From the cell containing the given text, extract its center point as [X, Y] coordinate. 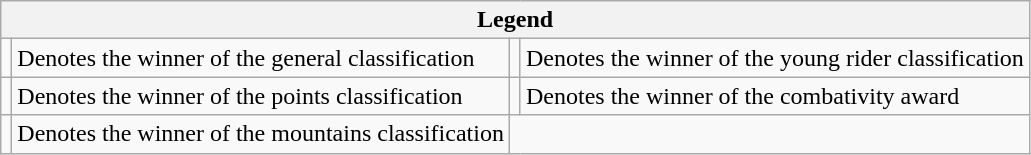
Denotes the winner of the general classification [261, 58]
Denotes the winner of the young rider classification [774, 58]
Denotes the winner of the mountains classification [261, 134]
Denotes the winner of the combativity award [774, 96]
Legend [516, 20]
Denotes the winner of the points classification [261, 96]
